Search for the cell housing the specified text and yield its [X, Y] center coordinate. 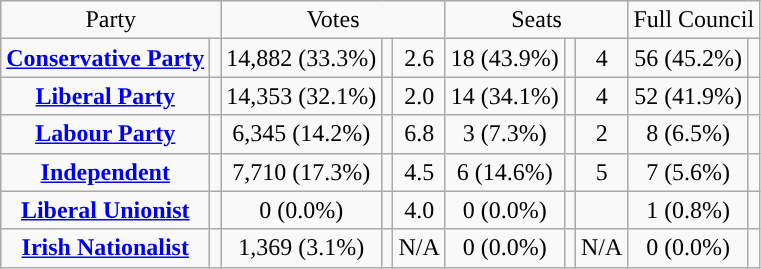
Full Council [694, 20]
2.0 [419, 96]
18 (43.9%) [504, 58]
52 (41.9%) [688, 96]
Liberal Party [106, 96]
Labour Party [106, 134]
2 [601, 134]
Independent [106, 172]
14,353 (32.1%) [302, 96]
1,369 (3.1%) [302, 248]
3 (7.3%) [504, 134]
Votes [334, 20]
Seats [536, 20]
4.0 [419, 210]
Party [111, 20]
7,710 (17.3%) [302, 172]
Liberal Unionist [106, 210]
8 (6.5%) [688, 134]
1 (0.8%) [688, 210]
56 (45.2%) [688, 58]
Conservative Party [106, 58]
7 (5.6%) [688, 172]
6.8 [419, 134]
4.5 [419, 172]
Irish Nationalist [106, 248]
2.6 [419, 58]
6 (14.6%) [504, 172]
14,882 (33.3%) [302, 58]
6,345 (14.2%) [302, 134]
5 [601, 172]
14 (34.1%) [504, 96]
